Identify which cell holds the provided text, then report its (X, Y) central coordinate. 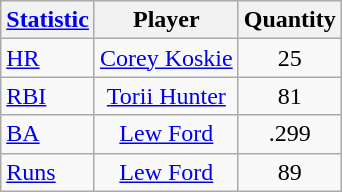
89 (290, 172)
Corey Koskie (166, 58)
RBI (48, 96)
81 (290, 96)
25 (290, 58)
.299 (290, 134)
Runs (48, 172)
Player (166, 20)
Statistic (48, 20)
BA (48, 134)
Torii Hunter (166, 96)
HR (48, 58)
Quantity (290, 20)
